Provide the (x, y) coordinate of the cell's center where the given text is located.  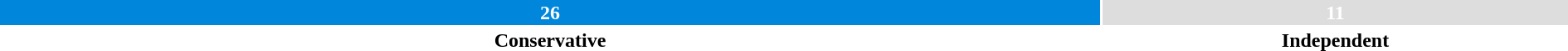
11 (1336, 13)
26 (550, 13)
